Pinpoint the cell where the given text exists, returning its [x, y] midpoint coordinate. 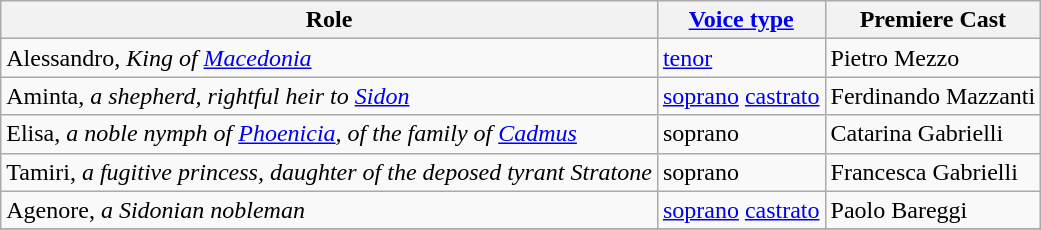
tenor [741, 58]
Ferdinando Mazzanti [933, 96]
Catarina Gabrielli [933, 134]
Tamiri, a fugitive princess, daughter of the deposed tyrant Stratone [330, 172]
Agenore, a Sidonian nobleman [330, 210]
Voice type [741, 20]
Pietro Mezzo [933, 58]
Role [330, 20]
Francesca Gabrielli [933, 172]
Alessandro, King of Macedonia [330, 58]
Paolo Bareggi [933, 210]
Aminta, a shepherd, rightful heir to Sidon [330, 96]
Premiere Cast [933, 20]
Elisa, a noble nymph of Phoenicia, of the family of Cadmus [330, 134]
